Scan for the cell matching the given text and deliver its [X, Y] coordinate at center. 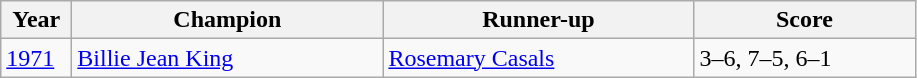
Runner-up [538, 20]
3–6, 7–5, 6–1 [804, 58]
Billie Jean King [228, 58]
Rosemary Casals [538, 58]
1971 [36, 58]
Champion [228, 20]
Year [36, 20]
Score [804, 20]
